Capture the cell that displays the provided text and extract its [X, Y] central coordinate. 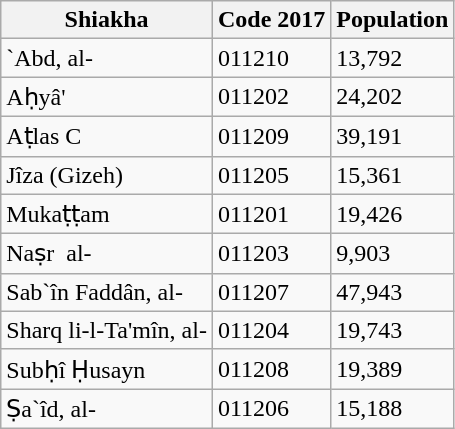
19,743 [392, 330]
15,188 [392, 409]
011206 [271, 409]
15,361 [392, 175]
011203 [271, 254]
Mukaṭṭam [107, 214]
011210 [271, 58]
39,191 [392, 136]
9,903 [392, 254]
011209 [271, 136]
Jîza (Gizeh) [107, 175]
Aṭlas C [107, 136]
Code 2017 [271, 20]
19,426 [392, 214]
Ṣa`îd, al- [107, 409]
Population [392, 20]
Sab`în Faddân, al- [107, 292]
13,792 [392, 58]
011204 [271, 330]
011207 [271, 292]
Subḥî Ḥusayn [107, 369]
011201 [271, 214]
Naṣr al- [107, 254]
011208 [271, 369]
Aḥyâ' [107, 97]
47,943 [392, 292]
Shiakha [107, 20]
`Abd, al- [107, 58]
011205 [271, 175]
Sharq li-l-Ta'mîn, al- [107, 330]
24,202 [392, 97]
011202 [271, 97]
19,389 [392, 369]
